From the cell containing the given text, extract its center point as [x, y] coordinate. 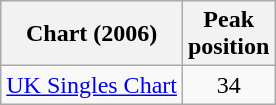
Peakposition [228, 34]
34 [228, 85]
Chart (2006) [92, 34]
UK Singles Chart [92, 85]
